Provide the (x, y) coordinate of the cell's center where the given text is located.  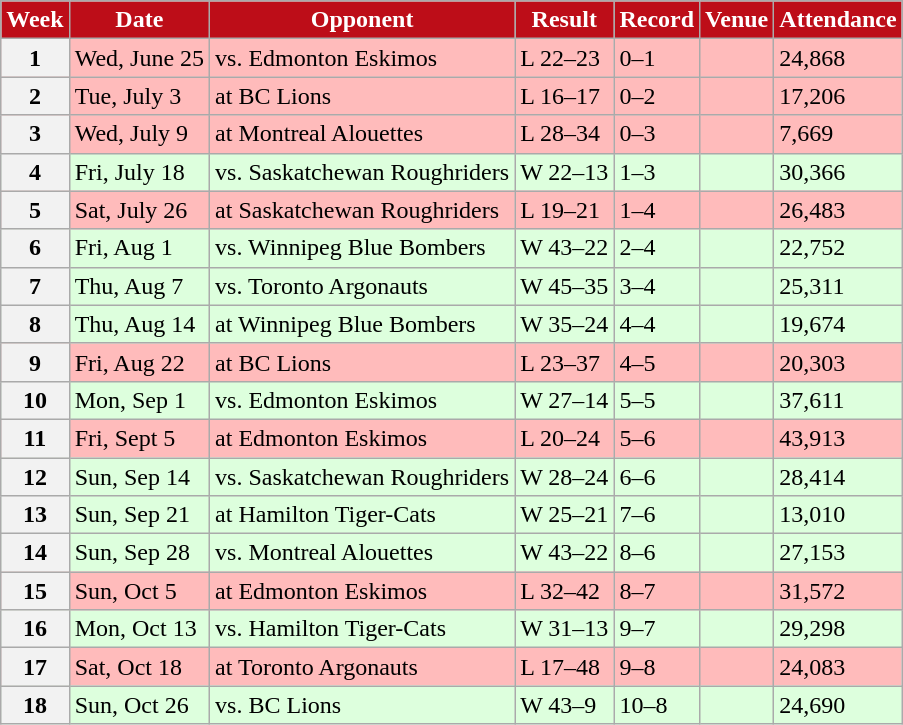
L 17–48 (564, 667)
at Montreal Alouettes (362, 134)
Venue (737, 20)
18 (35, 705)
9–8 (657, 667)
4–4 (657, 324)
Date (139, 20)
Sat, July 26 (139, 210)
L 22–23 (564, 58)
8 (35, 324)
L 32–42 (564, 591)
Sun, Sep 28 (139, 553)
2–4 (657, 248)
6 (35, 248)
0–1 (657, 58)
vs. BC Lions (362, 705)
8–7 (657, 591)
30,366 (838, 172)
24,868 (838, 58)
Sun, Sep 21 (139, 515)
vs. Winnipeg Blue Bombers (362, 248)
16 (35, 629)
28,414 (838, 477)
1 (35, 58)
Record (657, 20)
1–4 (657, 210)
20,303 (838, 362)
6–6 (657, 477)
W 25–21 (564, 515)
27,153 (838, 553)
W 35–24 (564, 324)
Attendance (838, 20)
vs. Hamilton Tiger-Cats (362, 629)
at Toronto Argonauts (362, 667)
19,674 (838, 324)
Result (564, 20)
9 (35, 362)
2 (35, 96)
5–5 (657, 400)
Fri, Sept 5 (139, 438)
25,311 (838, 286)
L 16–17 (564, 96)
L 20–24 (564, 438)
vs. Montreal Alouettes (362, 553)
17,206 (838, 96)
26,483 (838, 210)
9–7 (657, 629)
L 28–34 (564, 134)
L 19–21 (564, 210)
1–3 (657, 172)
24,690 (838, 705)
Sat, Oct 18 (139, 667)
W 31–13 (564, 629)
Mon, Sep 1 (139, 400)
0–3 (657, 134)
5–6 (657, 438)
17 (35, 667)
Week (35, 20)
Fri, Aug 22 (139, 362)
Opponent (362, 20)
15 (35, 591)
Mon, Oct 13 (139, 629)
Sun, Oct 26 (139, 705)
3–4 (657, 286)
Sun, Sep 14 (139, 477)
22,752 (838, 248)
7 (35, 286)
Wed, June 25 (139, 58)
12 (35, 477)
13 (35, 515)
13,010 (838, 515)
Sun, Oct 5 (139, 591)
24,083 (838, 667)
Tue, July 3 (139, 96)
31,572 (838, 591)
W 45–35 (564, 286)
7–6 (657, 515)
8–6 (657, 553)
at Hamilton Tiger-Cats (362, 515)
37,611 (838, 400)
L 23–37 (564, 362)
10 (35, 400)
Wed, July 9 (139, 134)
at Saskatchewan Roughriders (362, 210)
Fri, July 18 (139, 172)
7,669 (838, 134)
11 (35, 438)
W 22–13 (564, 172)
5 (35, 210)
10–8 (657, 705)
4–5 (657, 362)
Fri, Aug 1 (139, 248)
Thu, Aug 14 (139, 324)
W 43–9 (564, 705)
14 (35, 553)
4 (35, 172)
W 28–24 (564, 477)
vs. Toronto Argonauts (362, 286)
43,913 (838, 438)
3 (35, 134)
29,298 (838, 629)
0–2 (657, 96)
at Winnipeg Blue Bombers (362, 324)
Thu, Aug 7 (139, 286)
W 27–14 (564, 400)
